Capture the cell that displays the provided text and extract its (X, Y) central coordinate. 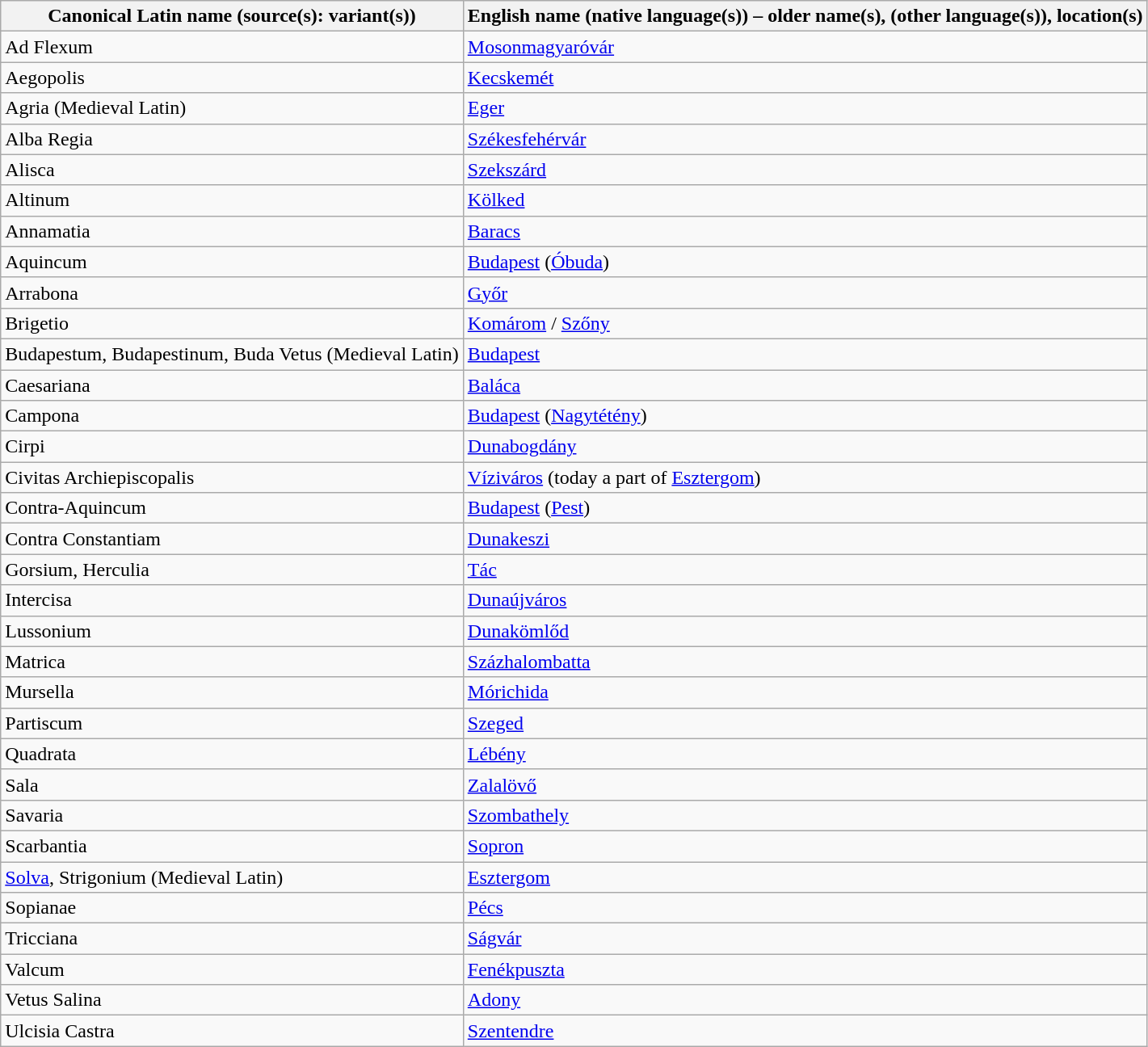
Budapest (805, 354)
Ulcisia Castra (233, 1031)
Civitas Archiepiscopalis (233, 477)
Annamatia (233, 231)
Kölked (805, 200)
Budapestum, Budapestinum, Buda Vetus (Medieval Latin) (233, 354)
Scarbantia (233, 846)
Matrica (233, 662)
Szombathely (805, 815)
Baláca (805, 385)
Százhalombatta (805, 662)
Baracs (805, 231)
Eger (805, 108)
Ad Flexum (233, 47)
Campona (233, 416)
Contra-Aquincum (233, 508)
Agria (Medieval Latin) (233, 108)
Pécs (805, 908)
Lussonium (233, 631)
Sala (233, 784)
Ságvár (805, 939)
Vetus Salina (233, 1000)
Dunabogdány (805, 447)
Székesfehérvár (805, 139)
Kecskemét (805, 78)
Aquincum (233, 262)
Sopianae (233, 908)
Mosonmagyaróvár (805, 47)
Sopron (805, 846)
Alba Regia (233, 139)
Brigetio (233, 323)
Mórichida (805, 692)
Quadrata (233, 754)
Dunakömlőd (805, 631)
Győr (805, 292)
Budapest (Óbuda) (805, 262)
Solva, Strigonium (Medieval Latin) (233, 877)
Savaria (233, 815)
Szeged (805, 723)
Altinum (233, 200)
Gorsium, Herculia (233, 570)
Aegopolis (233, 78)
Alisca (233, 170)
Caesariana (233, 385)
Partiscum (233, 723)
Víziváros (today a part of Esztergom) (805, 477)
Esztergom (805, 877)
Lébény (805, 754)
Cirpi (233, 447)
Budapest (Pest) (805, 508)
Valcum (233, 969)
Komárom / Szőny (805, 323)
Zalalövő (805, 784)
Mursella (233, 692)
Adony (805, 1000)
Arrabona (233, 292)
Dunaújváros (805, 600)
Szentendre (805, 1031)
Intercisa (233, 600)
Tác (805, 570)
Dunakeszi (805, 539)
Fenékpuszta (805, 969)
Szekszárd (805, 170)
Contra Constantiam (233, 539)
English name (native language(s)) – older name(s), (other language(s)), location(s) (805, 16)
Tricciana (233, 939)
Canonical Latin name (source(s): variant(s)) (233, 16)
Budapest (Nagytétény) (805, 416)
